For the text-containing cell, return its midpoint in (X, Y) coordinate format. 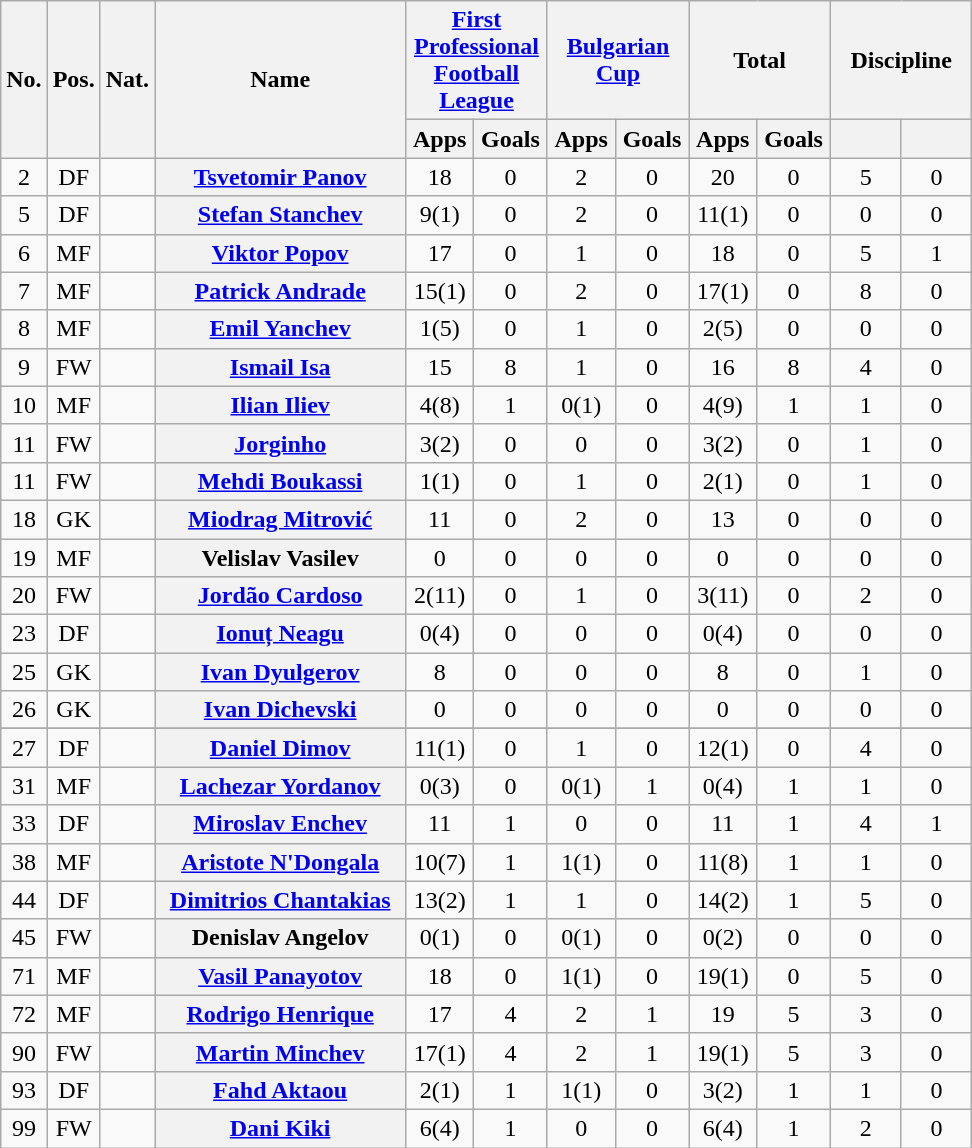
No. (24, 80)
16 (723, 367)
3(11) (723, 596)
Dimitrios Chantakias (280, 900)
1(5) (440, 329)
15(1) (440, 291)
71 (24, 976)
10(7) (440, 862)
Ivan Dyulgerov (280, 672)
Mehdi Boukassi (280, 481)
Patrick Andrade (280, 291)
33 (24, 824)
25 (24, 672)
Bulgarian Cup (618, 60)
26 (24, 710)
10 (24, 405)
Aristote N'Dongala (280, 862)
13 (723, 519)
First Professional Football League (477, 60)
Viktor Popov (280, 253)
2(5) (723, 329)
Name (280, 80)
Total (760, 60)
Fahd Aktaou (280, 1090)
72 (24, 1014)
Jordão Cardoso (280, 596)
23 (24, 634)
Stefan Stanchev (280, 215)
Nat. (127, 80)
Ionuț Neagu (280, 634)
4(9) (723, 405)
Daniel Dimov (280, 748)
93 (24, 1090)
11(8) (723, 862)
7 (24, 291)
9 (24, 367)
Pos. (74, 80)
Velislav Vasilev (280, 557)
Miodrag Mitrović (280, 519)
Ismail Isa (280, 367)
Jorginho (280, 443)
15 (440, 367)
Tsvetomir Panov (280, 177)
Discipline (901, 60)
14(2) (723, 900)
45 (24, 938)
9(1) (440, 215)
99 (24, 1128)
2(11) (440, 596)
27 (24, 748)
38 (24, 862)
Ivan Dichevski (280, 710)
Ilian Iliev (280, 405)
44 (24, 900)
Lachezar Yordanov (280, 786)
4(8) (440, 405)
Martin Minchev (280, 1052)
Dani Kiki (280, 1128)
12(1) (723, 748)
90 (24, 1052)
0(2) (723, 938)
Vasil Panayotov (280, 976)
Rodrigo Henrique (280, 1014)
0(3) (440, 786)
13(2) (440, 900)
Miroslav Enchev (280, 824)
31 (24, 786)
6 (24, 253)
Denislav Angelov (280, 938)
Emil Yanchev (280, 329)
